Detect which cell encompasses the target text, then output its (x, y) center coordinate. 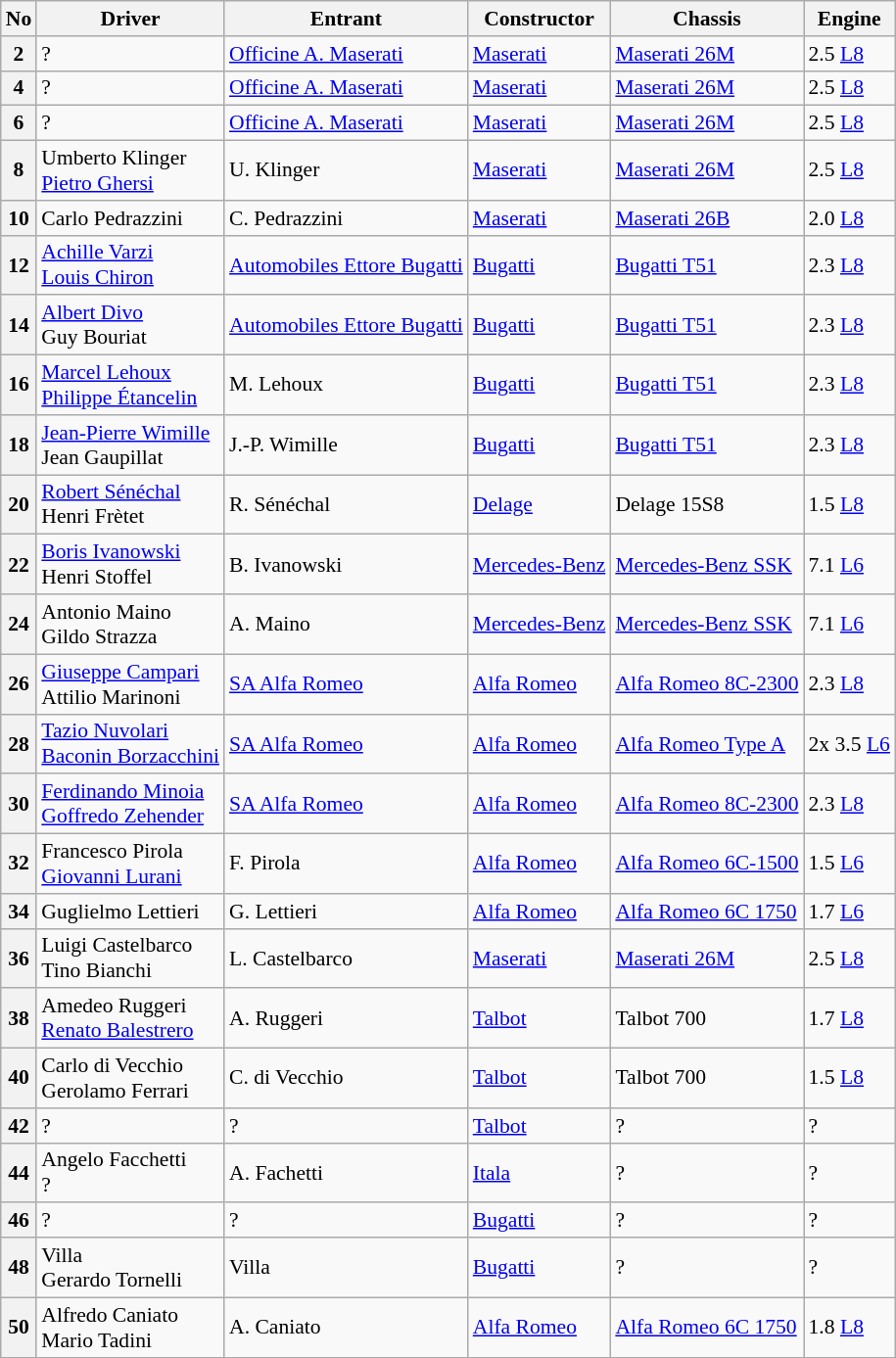
8 (20, 170)
Giuseppe Campari Attilio Marinoni (130, 683)
Villa (347, 1267)
40 (20, 1079)
B. Ivanowski (347, 564)
24 (20, 625)
Jean-Pierre Wimille Jean Gaupillat (130, 445)
2.0 L8 (848, 218)
Alfa Romeo 6C-1500 (707, 864)
2 (20, 54)
22 (20, 564)
2x 3.5 L6 (848, 744)
14 (20, 325)
50 (20, 1328)
Antonio Maino Gildo Strazza (130, 625)
10 (20, 218)
30 (20, 805)
32 (20, 864)
C. di Vecchio (347, 1079)
A. Maino (347, 625)
Achille Varzi Louis Chiron (130, 264)
Maserati 26B (707, 218)
1.7 L8 (848, 1018)
R. Sénéchal (347, 505)
Chassis (707, 19)
Carlo di Vecchio Gerolamo Ferrari (130, 1079)
Alfredo Caniato Mario Tadini (130, 1328)
34 (20, 912)
38 (20, 1018)
J.-P. Wimille (347, 445)
Driver (130, 19)
Alfa Romeo Type A (707, 744)
Angelo Facchetti ? (130, 1173)
Guglielmo Lettieri (130, 912)
Delage 15S8 (707, 505)
A. Fachetti (347, 1173)
Boris Ivanowski Henri Stoffel (130, 564)
Carlo Pedrazzini (130, 218)
6 (20, 123)
Amedeo Ruggeri Renato Balestrero (130, 1018)
Villa Gerardo Tornelli (130, 1267)
M. Lehoux (347, 386)
A. Caniato (347, 1328)
Engine (848, 19)
Entrant (347, 19)
Luigi Castelbarco Tino Bianchi (130, 958)
C. Pedrazzini (347, 218)
26 (20, 683)
28 (20, 744)
Ferdinando Minoia Goffredo Zehender (130, 805)
Francesco Pirola Giovanni Lurani (130, 864)
Itala (540, 1173)
Tazio Nuvolari Baconin Borzacchini (130, 744)
1.8 L8 (848, 1328)
1.5 L6 (848, 864)
U. Klinger (347, 170)
Delage (540, 505)
16 (20, 386)
46 (20, 1221)
Robert Sénéchal Henri Frètet (130, 505)
L. Castelbarco (347, 958)
44 (20, 1173)
G. Lettieri (347, 912)
20 (20, 505)
12 (20, 264)
1.7 L6 (848, 912)
Marcel Lehoux Philippe Étancelin (130, 386)
42 (20, 1126)
No (20, 19)
Constructor (540, 19)
36 (20, 958)
Umberto Klinger Pietro Ghersi (130, 170)
18 (20, 445)
Albert Divo Guy Bouriat (130, 325)
F. Pirola (347, 864)
A. Ruggeri (347, 1018)
4 (20, 88)
48 (20, 1267)
